Determine the (x, y) coordinate at the center of the cell enclosing the given text.  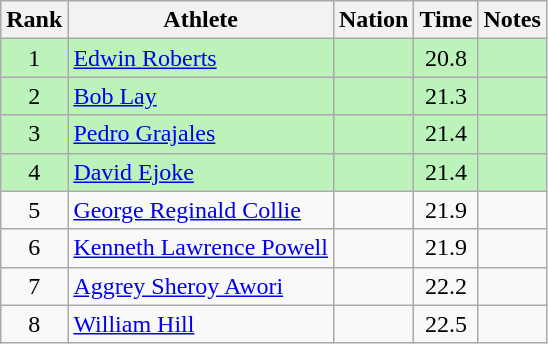
David Ejoke (201, 172)
4 (34, 172)
20.8 (446, 58)
8 (34, 324)
22.5 (446, 324)
Kenneth Lawrence Powell (201, 248)
George Reginald Collie (201, 210)
Time (446, 20)
2 (34, 96)
3 (34, 134)
Nation (373, 20)
Notes (512, 20)
Aggrey Sheroy Awori (201, 286)
7 (34, 286)
Bob Lay (201, 96)
1 (34, 58)
Pedro Grajales (201, 134)
William Hill (201, 324)
5 (34, 210)
21.3 (446, 96)
6 (34, 248)
22.2 (446, 286)
Rank (34, 20)
Athlete (201, 20)
Edwin Roberts (201, 58)
